Capture the cell that displays the provided text and extract its [x, y] central coordinate. 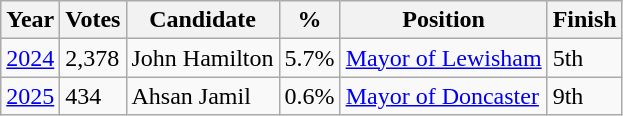
% [310, 20]
2,378 [93, 58]
2024 [30, 58]
434 [93, 96]
Position [444, 20]
Votes [93, 20]
Ahsan Jamil [202, 96]
Finish [584, 20]
5.7% [310, 58]
Mayor of Lewisham [444, 58]
2025 [30, 96]
Year [30, 20]
5th [584, 58]
John Hamilton [202, 58]
0.6% [310, 96]
9th [584, 96]
Mayor of Doncaster [444, 96]
Candidate [202, 20]
